From the cell containing the given text, extract its center point as [x, y] coordinate. 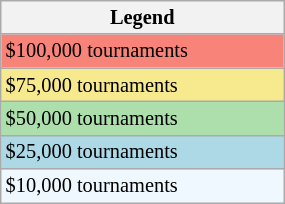
$75,000 tournaments [142, 85]
$10,000 tournaments [142, 186]
$25,000 tournaments [142, 152]
$100,000 tournaments [142, 51]
Legend [142, 17]
$50,000 tournaments [142, 118]
